Extract the (X, Y) coordinate from the center of the cell holding the provided text.  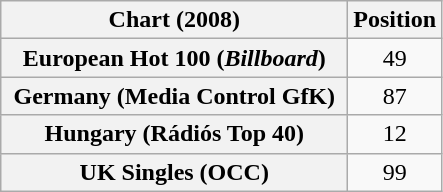
12 (395, 134)
Germany (Media Control GfK) (174, 96)
49 (395, 58)
87 (395, 96)
Hungary (Rádiós Top 40) (174, 134)
Chart (2008) (174, 20)
99 (395, 172)
UK Singles (OCC) (174, 172)
European Hot 100 (Billboard) (174, 58)
Position (395, 20)
